Return (X, Y) of the center of cell containing provided text 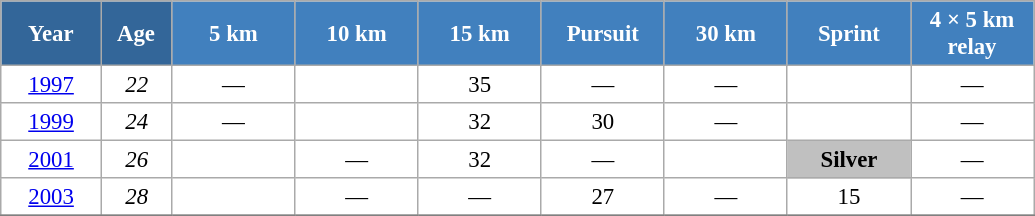
22 (136, 85)
15 (848, 197)
28 (136, 197)
10 km (356, 34)
4 × 5 km relay (972, 34)
35 (480, 85)
Pursuit (602, 34)
5 km (234, 34)
26 (136, 160)
2003 (52, 197)
30 km (726, 34)
2001 (52, 160)
30 (602, 122)
Silver (848, 160)
Age (136, 34)
1999 (52, 122)
24 (136, 122)
1997 (52, 85)
Year (52, 34)
15 km (480, 34)
27 (602, 197)
Sprint (848, 34)
